Return (X, Y) of the center of cell containing provided text 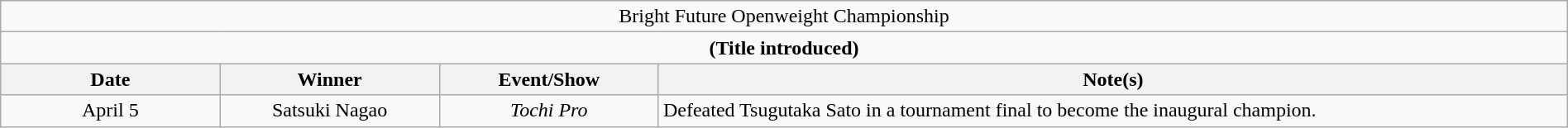
Tochi Pro (549, 111)
Bright Future Openweight Championship (784, 17)
(Title introduced) (784, 48)
Satsuki Nagao (329, 111)
Event/Show (549, 79)
Date (111, 79)
April 5 (111, 111)
Winner (329, 79)
Defeated Tsugutaka Sato in a tournament final to become the inaugural champion. (1113, 111)
Note(s) (1113, 79)
